Extract the (X, Y) coordinate from the center of the cell holding the provided text.  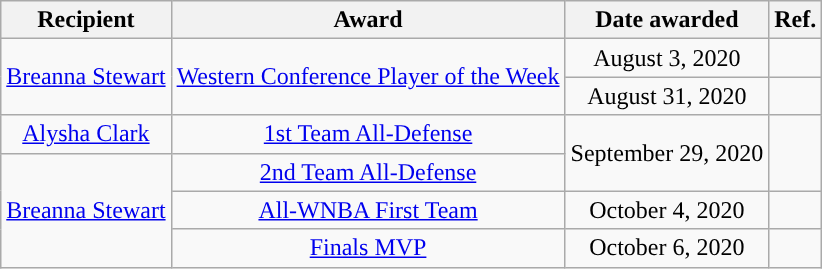
Alysha Clark (86, 134)
All-WNBA First Team (368, 210)
October 6, 2020 (667, 248)
Award (368, 20)
August 31, 2020 (667, 96)
October 4, 2020 (667, 210)
Date awarded (667, 20)
Recipient (86, 20)
August 3, 2020 (667, 58)
2nd Team All-Defense (368, 172)
Western Conference Player of the Week (368, 77)
September 29, 2020 (667, 153)
Ref. (796, 20)
1st Team All-Defense (368, 134)
Finals MVP (368, 248)
